Scan for the cell matching the given text and deliver its [X, Y] coordinate at center. 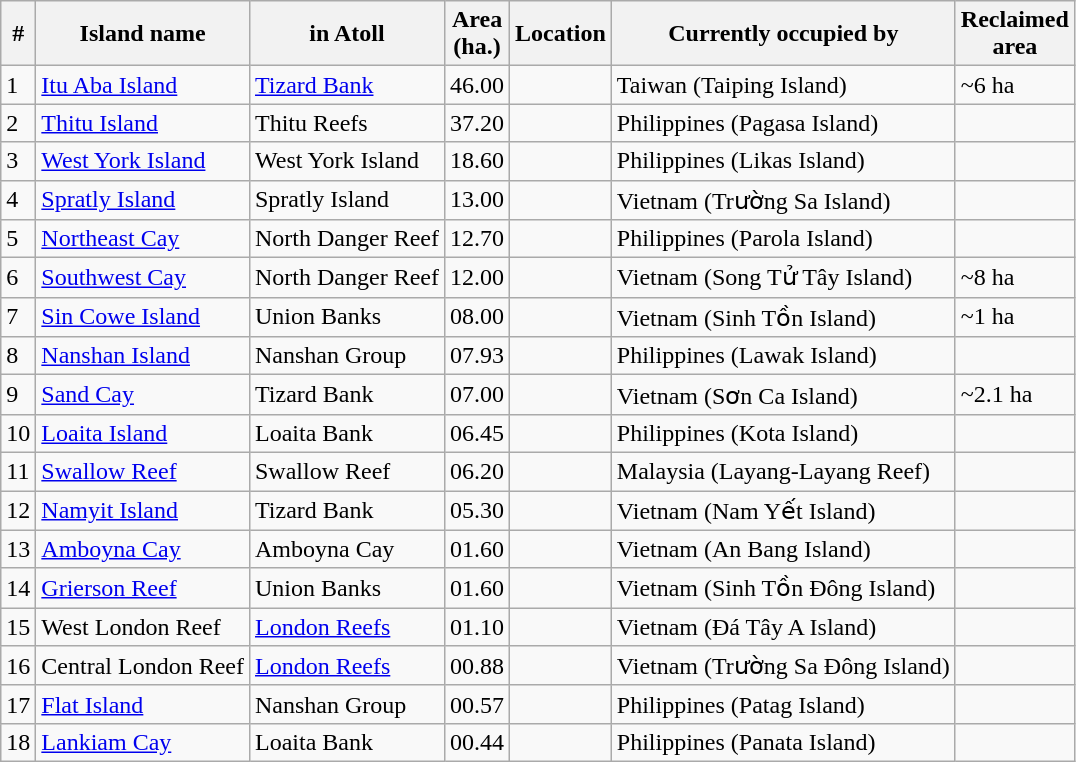
Thitu Reefs [346, 123]
Sin Cowe Island [143, 317]
18.60 [476, 161]
~8 ha [1014, 278]
Philippines (Likas Island) [783, 161]
01.10 [476, 627]
Northeast Cay [143, 239]
Sand Cay [143, 395]
Vietnam (Đá Tây A Island) [783, 627]
9 [18, 395]
Vietnam (Trường Sa Island) [783, 200]
13.00 [476, 200]
7 [18, 317]
1 [18, 85]
37.20 [476, 123]
Philippines (Lawak Island) [783, 356]
Vietnam (Nam Yết Island) [783, 510]
Grierson Reef [143, 588]
Philippines (Pagasa Island) [783, 123]
Vietnam (Sơn Ca Island) [783, 395]
Philippines (Patag Island) [783, 704]
~6 ha [1014, 85]
13 [18, 549]
Vietnam (Song Tử Tây Island) [783, 278]
11 [18, 471]
06.20 [476, 471]
05.30 [476, 510]
Vietnam (Sinh Tồn Đông Island) [783, 588]
Area(ha.) [476, 34]
Philippines (Kota Island) [783, 433]
Loaita Island [143, 433]
Lankiam Cay [143, 742]
Flat Island [143, 704]
Taiwan (Taiping Island) [783, 85]
Central London Reef [143, 666]
17 [18, 704]
12 [18, 510]
08.00 [476, 317]
Reclaimedarea [1014, 34]
in Atoll [346, 34]
Location [561, 34]
Island name [143, 34]
12.00 [476, 278]
Itu Aba Island [143, 85]
6 [18, 278]
8 [18, 356]
~1 ha [1014, 317]
46.00 [476, 85]
Southwest Cay [143, 278]
Nanshan Island [143, 356]
Vietnam (Trường Sa Đông Island) [783, 666]
15 [18, 627]
00.57 [476, 704]
12.70 [476, 239]
Vietnam (Sinh Tồn Island) [783, 317]
Vietnam (An Bang Island) [783, 549]
4 [18, 200]
Thitu Island [143, 123]
14 [18, 588]
~2.1 ha [1014, 395]
Currently occupied by [783, 34]
00.44 [476, 742]
# [18, 34]
Malaysia (Layang-Layang Reef) [783, 471]
06.45 [476, 433]
3 [18, 161]
Philippines (Panata Island) [783, 742]
00.88 [476, 666]
5 [18, 239]
07.00 [476, 395]
16 [18, 666]
Philippines (Parola Island) [783, 239]
10 [18, 433]
07.93 [476, 356]
Namyit Island [143, 510]
West London Reef [143, 627]
2 [18, 123]
18 [18, 742]
